Return the [X, Y] coordinate for the center point of the cell that contains the specified text.  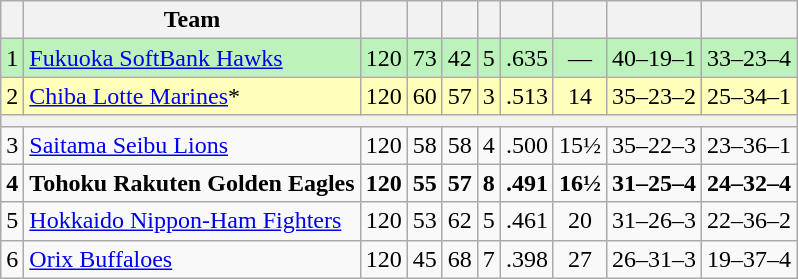
53 [424, 221]
40–19–1 [654, 58]
24–32–4 [750, 183]
Saitama Seibu Lions [192, 145]
Fukuoka SoftBank Hawks [192, 58]
31–25–4 [654, 183]
7 [488, 259]
.491 [526, 183]
60 [424, 96]
35–23–2 [654, 96]
62 [460, 221]
.635 [526, 58]
26–31–3 [654, 259]
27 [580, 259]
31–26–3 [654, 221]
15½ [580, 145]
20 [580, 221]
33–23–4 [750, 58]
16½ [580, 183]
1 [12, 58]
.500 [526, 145]
8 [488, 183]
42 [460, 58]
Team [192, 20]
25–34–1 [750, 96]
6 [12, 259]
35–22–3 [654, 145]
.398 [526, 259]
23–36–1 [750, 145]
— [580, 58]
55 [424, 183]
19–37–4 [750, 259]
73 [424, 58]
Orix Buffaloes [192, 259]
68 [460, 259]
.513 [526, 96]
Tohoku Rakuten Golden Eagles [192, 183]
.461 [526, 221]
2 [12, 96]
Chiba Lotte Marines* [192, 96]
Hokkaido Nippon-Ham Fighters [192, 221]
45 [424, 259]
14 [580, 96]
22–36–2 [750, 221]
